Determine the [x, y] coordinate at the center of the cell enclosing the given text.  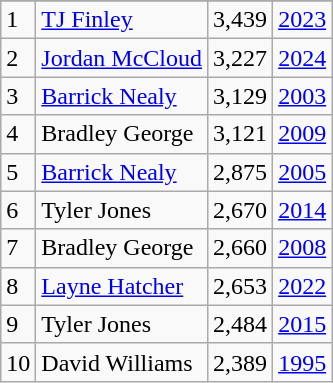
5 [18, 172]
1 [18, 20]
3,227 [240, 58]
3,121 [240, 134]
2,670 [240, 210]
2,389 [240, 362]
Layne Hatcher [122, 286]
2024 [302, 58]
3 [18, 96]
10 [18, 362]
2003 [302, 96]
David Williams [122, 362]
8 [18, 286]
2014 [302, 210]
2,660 [240, 248]
7 [18, 248]
2009 [302, 134]
2,484 [240, 324]
2,653 [240, 286]
3,129 [240, 96]
9 [18, 324]
2005 [302, 172]
2023 [302, 20]
2 [18, 58]
2015 [302, 324]
4 [18, 134]
2,875 [240, 172]
2008 [302, 248]
6 [18, 210]
TJ Finley [122, 20]
Jordan McCloud [122, 58]
2022 [302, 286]
3,439 [240, 20]
1995 [302, 362]
